Extract the (X, Y) coordinate from the center of the cell holding the provided text.  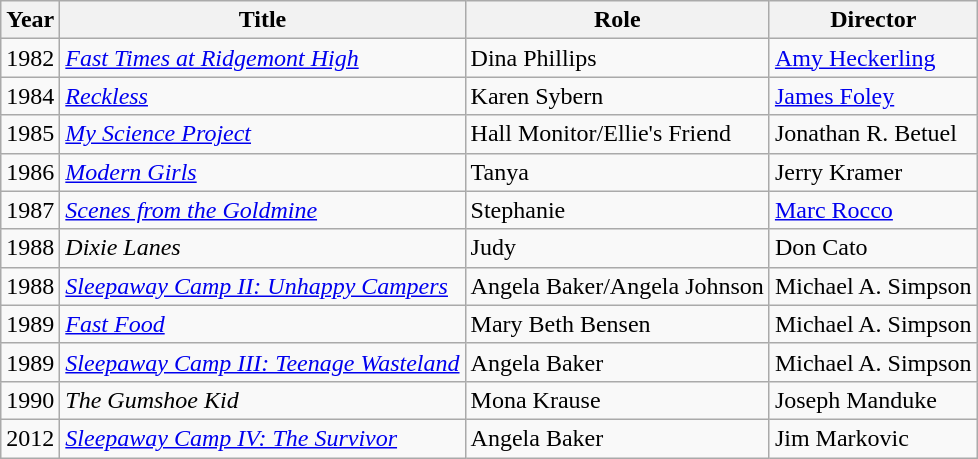
Sleepaway Camp III: Teenage Wasteland (262, 362)
2012 (30, 438)
Mona Krause (617, 400)
Modern Girls (262, 172)
Reckless (262, 96)
Title (262, 20)
1986 (30, 172)
Jim Markovic (873, 438)
Fast Times at Ridgemont High (262, 58)
1987 (30, 210)
Jonathan R. Betuel (873, 134)
1982 (30, 58)
Sleepaway Camp II: Unhappy Campers (262, 286)
Dixie Lanes (262, 248)
Stephanie (617, 210)
Tanya (617, 172)
1990 (30, 400)
Year (30, 20)
Fast Food (262, 324)
Amy Heckerling (873, 58)
My Science Project (262, 134)
Angela Baker/Angela Johnson (617, 286)
Hall Monitor/Ellie's Friend (617, 134)
Karen Sybern (617, 96)
The Gumshoe Kid (262, 400)
Scenes from the Goldmine (262, 210)
Marc Rocco (873, 210)
Judy (617, 248)
Mary Beth Bensen (617, 324)
Director (873, 20)
Role (617, 20)
1985 (30, 134)
1984 (30, 96)
Jerry Kramer (873, 172)
Don Cato (873, 248)
Joseph Manduke (873, 400)
Dina Phillips (617, 58)
James Foley (873, 96)
Sleepaway Camp IV: The Survivor (262, 438)
